Provide the [x, y] coordinate of the cell's center where the given text is located.  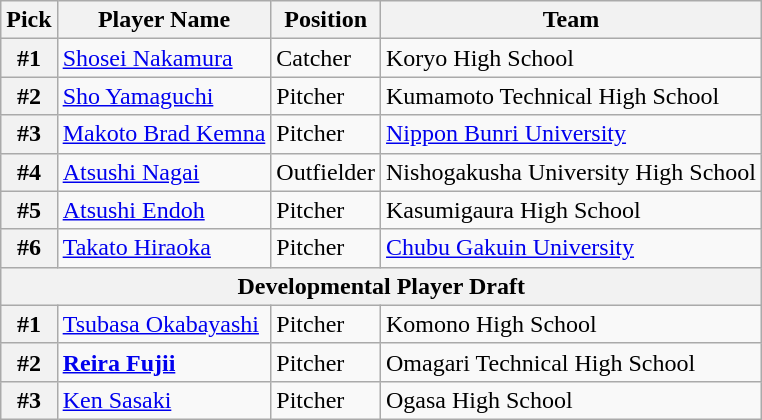
Developmental Player Draft [382, 286]
Reira Fujii [164, 362]
Nishogakusha University High School [572, 172]
Ken Sasaki [164, 400]
#5 [29, 210]
Catcher [326, 58]
Kasumigaura High School [572, 210]
Takato Hiraoka [164, 248]
Position [326, 20]
Atsushi Endoh [164, 210]
Nippon Bunri University [572, 134]
Outfielder [326, 172]
#4 [29, 172]
Makoto Brad Kemna [164, 134]
Pick [29, 20]
Ogasa High School [572, 400]
Omagari Technical High School [572, 362]
Komono High School [572, 324]
Koryo High School [572, 58]
Tsubasa Okabayashi [164, 324]
Sho Yamaguchi [164, 96]
Shosei Nakamura [164, 58]
Atsushi Nagai [164, 172]
Team [572, 20]
Player Name [164, 20]
#6 [29, 248]
Kumamoto Technical High School [572, 96]
Chubu Gakuin University [572, 248]
